Return the (X, Y) coordinate for the center point of the cell that contains the specified text.  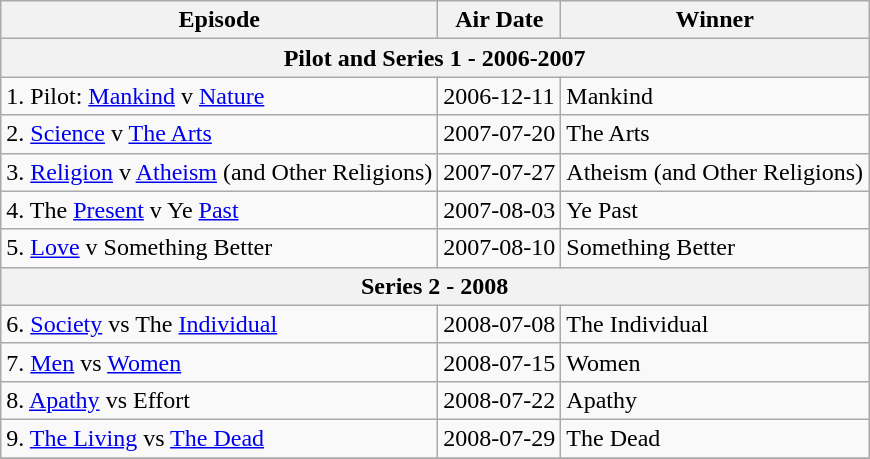
Episode (220, 20)
The Arts (715, 134)
Winner (715, 20)
2. Science v The Arts (220, 134)
8. Apathy vs Effort (220, 400)
2008-07-15 (500, 362)
1. Pilot: Mankind v Nature (220, 96)
7. Men vs Women (220, 362)
3. Religion v Atheism (and Other Religions) (220, 172)
2008-07-08 (500, 324)
Ye Past (715, 210)
Mankind (715, 96)
2008-07-29 (500, 438)
2007-08-03 (500, 210)
Series 2 - 2008 (435, 286)
5. Love v Something Better (220, 248)
9. The Living vs The Dead (220, 438)
Something Better (715, 248)
Air Date (500, 20)
4. The Present v Ye Past (220, 210)
The Individual (715, 324)
2007-07-27 (500, 172)
Women (715, 362)
2008-07-22 (500, 400)
2007-08-10 (500, 248)
The Dead (715, 438)
6. Society vs The Individual (220, 324)
Atheism (and Other Religions) (715, 172)
2007-07-20 (500, 134)
2006-12-11 (500, 96)
Apathy (715, 400)
Pilot and Series 1 - 2006-2007 (435, 58)
